Return the [X, Y] coordinate for the center point of the cell that contains the specified text.  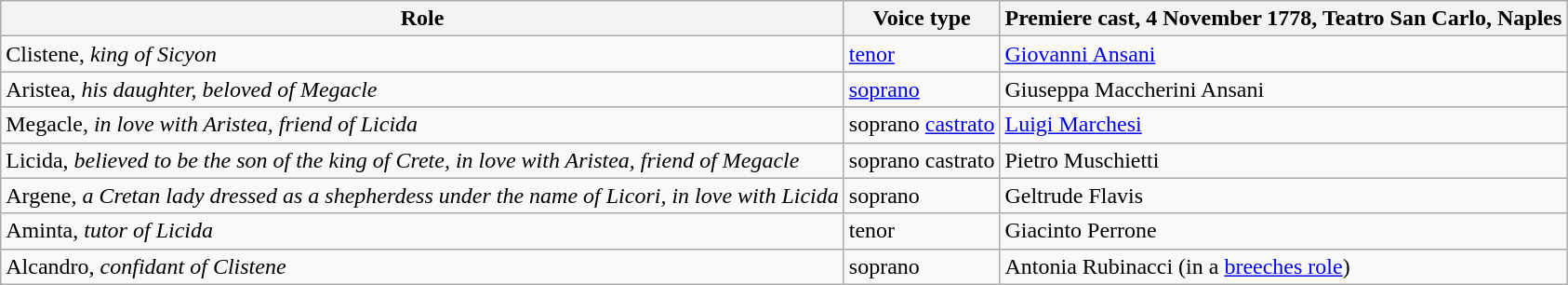
Giacinto Perrone [1283, 231]
Premiere cast, 4 November 1778, Teatro San Carlo, Naples [1283, 19]
Pietro Muschietti [1283, 160]
Role [422, 19]
Giovanni Ansani [1283, 54]
Aminta, tutor of Licida [422, 231]
Megacle, in love with Aristea, friend of Licida [422, 125]
Aristea, his daughter, beloved of Megacle [422, 89]
Geltrude Flavis [1283, 196]
Antonia Rubinacci (in a breeches role) [1283, 266]
Clistene, king of Sicyon [422, 54]
Licida, believed to be the son of the king of Crete, in love with Aristea, friend of Megacle [422, 160]
Giuseppa Maccherini Ansani [1283, 89]
Luigi Marchesi [1283, 125]
Argene, a Cretan lady dressed as a shepherdess under the name of Licori, in love with Licida [422, 196]
Voice type [922, 19]
Alcandro, confidant of Clistene [422, 266]
